Capture the cell that displays the provided text and extract its (X, Y) central coordinate. 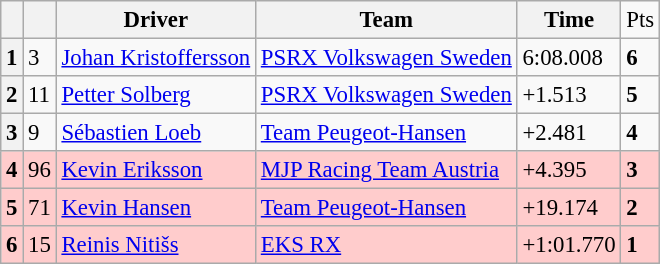
Johan Kristoffersson (156, 58)
+1:01.770 (569, 245)
71 (40, 208)
+19.174 (569, 208)
MJP Racing Team Austria (386, 170)
Reinis Nitišs (156, 245)
+2.481 (569, 133)
Petter Solberg (156, 95)
Kevin Eriksson (156, 170)
Time (569, 20)
+1.513 (569, 95)
+4.395 (569, 170)
9 (40, 133)
Sébastien Loeb (156, 133)
Pts (640, 20)
Driver (156, 20)
96 (40, 170)
6:08.008 (569, 58)
11 (40, 95)
EKS RX (386, 245)
Kevin Hansen (156, 208)
Team (386, 20)
15 (40, 245)
